From the cell containing the given text, extract its center point as [X, Y] coordinate. 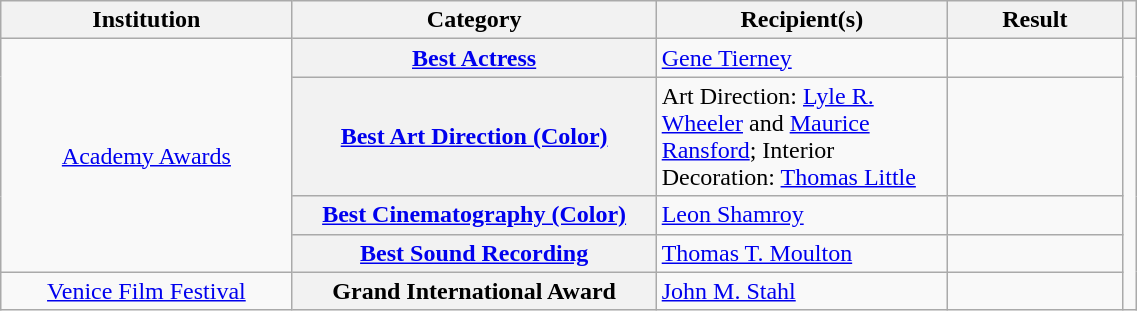
Category [474, 20]
Best Cinematography (Color) [474, 215]
John M. Stahl [802, 291]
Recipient(s) [802, 20]
Art Direction: Lyle R. Wheeler and Maurice Ransford; Interior Decoration: Thomas Little [802, 136]
Venice Film Festival [146, 291]
Institution [146, 20]
Leon Shamroy [802, 215]
Best Actress [474, 58]
Gene Tierney [802, 58]
Result [1034, 20]
Best Sound Recording [474, 253]
Best Art Direction (Color) [474, 136]
Grand International Award [474, 291]
Thomas T. Moulton [802, 253]
Academy Awards [146, 156]
